Find where the given text appears and provide that cell's center as [X, Y] coordinate. 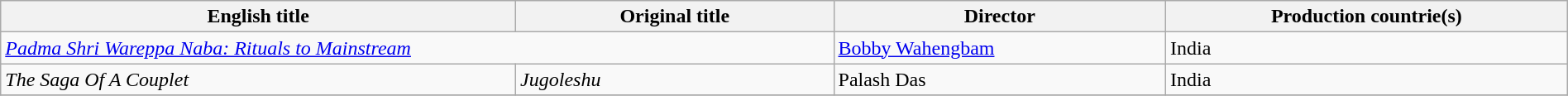
Director [999, 17]
Original title [675, 17]
English title [258, 17]
Jugoleshu [675, 79]
The Saga Of A Couplet [258, 79]
Palash Das [999, 79]
Production countrie(s) [1366, 17]
Bobby Wahengbam [999, 48]
Padma Shri Wareppa Naba: Rituals to Mainstream [417, 48]
